Return the (X, Y) coordinate for the center point of the cell that contains the specified text.  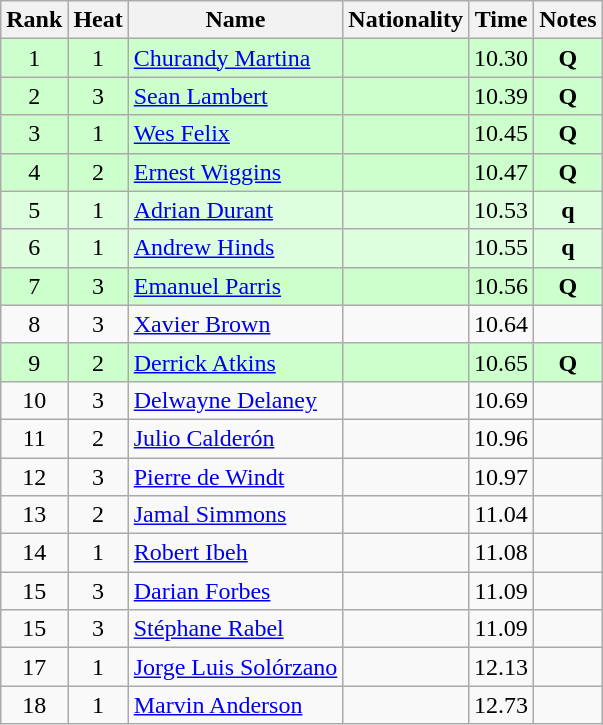
Adrian Durant (236, 210)
17 (34, 667)
9 (34, 362)
10.97 (502, 477)
7 (34, 286)
10.39 (502, 96)
Jamal Simmons (236, 515)
6 (34, 248)
Wes Felix (236, 134)
10.45 (502, 134)
11.04 (502, 515)
Heat (98, 20)
Xavier Brown (236, 324)
10 (34, 400)
Rank (34, 20)
Emanuel Parris (236, 286)
11 (34, 438)
Name (236, 20)
10.65 (502, 362)
Ernest Wiggins (236, 172)
Delwayne Delaney (236, 400)
Robert Ibeh (236, 553)
Julio Calderón (236, 438)
Jorge Luis Solórzano (236, 667)
Pierre de Windt (236, 477)
8 (34, 324)
13 (34, 515)
Notes (568, 20)
10.47 (502, 172)
10.53 (502, 210)
10.55 (502, 248)
14 (34, 553)
Churandy Martina (236, 58)
4 (34, 172)
Darian Forbes (236, 591)
12.13 (502, 667)
Andrew Hinds (236, 248)
10.64 (502, 324)
Derrick Atkins (236, 362)
Nationality (406, 20)
12.73 (502, 705)
Marvin Anderson (236, 705)
5 (34, 210)
12 (34, 477)
18 (34, 705)
10.69 (502, 400)
11.08 (502, 553)
10.56 (502, 286)
10.30 (502, 58)
Sean Lambert (236, 96)
Stéphane Rabel (236, 629)
Time (502, 20)
10.96 (502, 438)
